Find where the given text appears and provide that cell's center as (X, Y) coordinate. 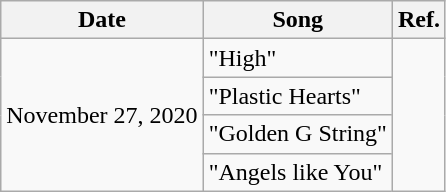
Ref. (418, 20)
November 27, 2020 (102, 115)
"Plastic Hearts" (298, 96)
"High" (298, 58)
Song (298, 20)
"Golden G String" (298, 134)
"Angels like You" (298, 172)
Date (102, 20)
